Capture the cell that displays the provided text and extract its (x, y) central coordinate. 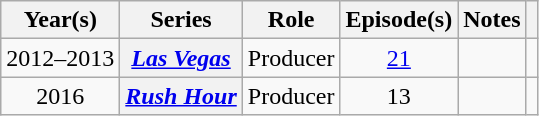
Year(s) (60, 20)
2016 (60, 96)
21 (399, 58)
Role (291, 20)
13 (399, 96)
2012–2013 (60, 58)
Notes (492, 20)
Series (181, 20)
Episode(s) (399, 20)
Las Vegas (181, 58)
Rush Hour (181, 96)
